For the text-containing cell, return its midpoint in (x, y) coordinate format. 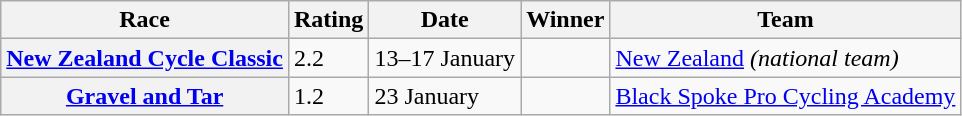
1.2 (328, 96)
Race (145, 20)
Team (786, 20)
New Zealand (national team) (786, 58)
23 January (445, 96)
Black Spoke Pro Cycling Academy (786, 96)
13–17 January (445, 58)
New Zealand Cycle Classic (145, 58)
2.2 (328, 58)
Gravel and Tar (145, 96)
Date (445, 20)
Rating (328, 20)
Winner (566, 20)
